Find where the given text appears and provide that cell's center as [x, y] coordinate. 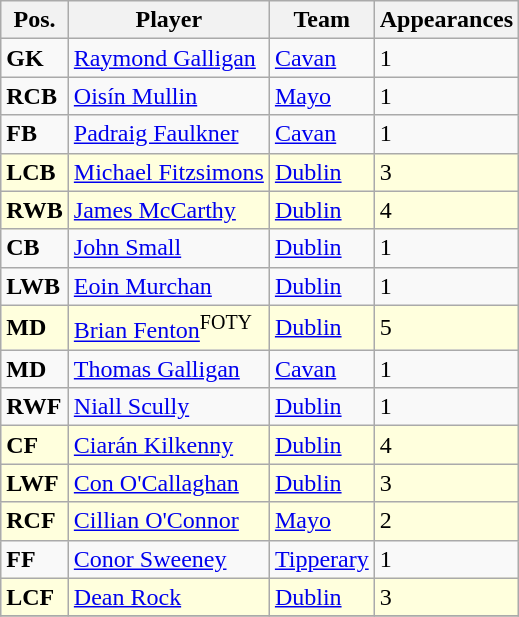
Conor Sweeney [168, 559]
Con O'Callaghan [168, 483]
FF [35, 559]
John Small [168, 248]
Player [168, 20]
Eoin Murchan [168, 286]
RWF [35, 407]
LCF [35, 597]
Pos. [35, 20]
5 [446, 328]
Raymond Galligan [168, 58]
CF [35, 445]
Ciarán Kilkenny [168, 445]
FB [35, 134]
Team [322, 20]
Niall Scully [168, 407]
RCB [35, 96]
Padraig Faulkner [168, 134]
Michael Fitzsimons [168, 172]
Brian FentonFOTY [168, 328]
GK [35, 58]
2 [446, 521]
James McCarthy [168, 210]
CB [35, 248]
RCF [35, 521]
LWF [35, 483]
LCB [35, 172]
LWB [35, 286]
Dean Rock [168, 597]
Oisín Mullin [168, 96]
RWB [35, 210]
Appearances [446, 20]
Cillian O'Connor [168, 521]
Thomas Galligan [168, 369]
Tipperary [322, 559]
